Find where the given text appears and provide that cell's center as [x, y] coordinate. 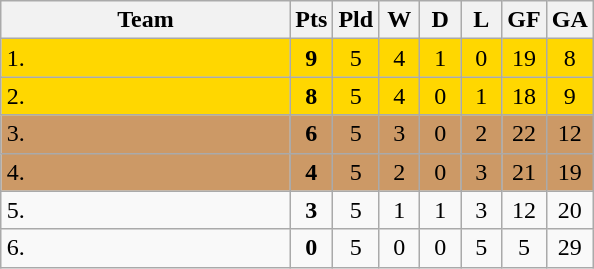
22 [524, 134]
6 [312, 134]
Pld [356, 20]
21 [524, 172]
4. [146, 172]
29 [570, 248]
20 [570, 210]
Team [146, 20]
5. [146, 210]
18 [524, 96]
D [440, 20]
6. [146, 248]
W [400, 20]
2. [146, 96]
1. [146, 58]
Pts [312, 20]
L [482, 20]
3. [146, 134]
GA [570, 20]
GF [524, 20]
